Determine the [X, Y] coordinate at the center of the cell enclosing the given text.  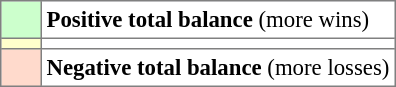
Positive total balance (more wins) [218, 20]
Negative total balance (more losses) [218, 68]
